Extract the [x, y] coordinate from the center of the cell holding the provided text.  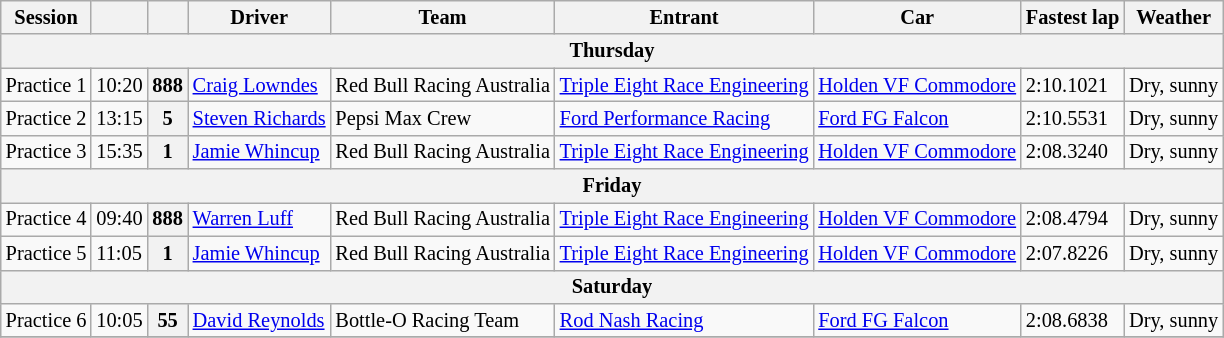
Practice 1 [46, 85]
Bottle-O Racing Team [442, 320]
09:40 [119, 219]
13:15 [119, 118]
David Reynolds [260, 320]
2:07.8226 [1072, 253]
Steven Richards [260, 118]
Craig Lowndes [260, 85]
Rod Nash Racing [684, 320]
Fastest lap [1072, 17]
5 [167, 118]
Thursday [612, 51]
55 [167, 320]
Practice 5 [46, 253]
2:08.4794 [1072, 219]
Car [917, 17]
Weather [1174, 17]
Ford Performance Racing [684, 118]
Practice 3 [46, 152]
2:08.3240 [1072, 152]
10:05 [119, 320]
2:10.5531 [1072, 118]
Friday [612, 186]
10:20 [119, 85]
Session [46, 17]
Practice 4 [46, 219]
Warren Luff [260, 219]
Practice 2 [46, 118]
2:08.6838 [1072, 320]
Driver [260, 17]
Practice 6 [46, 320]
Pepsi Max Crew [442, 118]
11:05 [119, 253]
2:10.1021 [1072, 85]
15:35 [119, 152]
Entrant [684, 17]
Saturday [612, 287]
Team [442, 17]
